Detect which cell encompasses the target text, then output its [x, y] center coordinate. 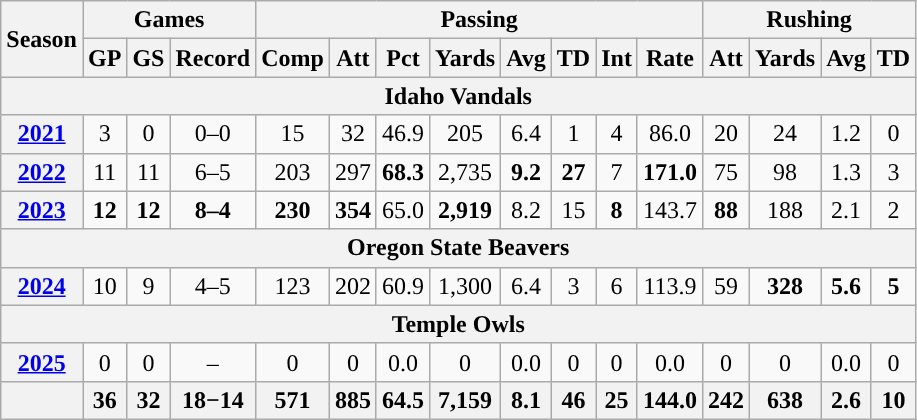
Games [168, 20]
Record [213, 58]
2,919 [466, 210]
143.7 [670, 210]
6–5 [213, 172]
60.9 [402, 286]
2 [893, 210]
1.2 [846, 134]
Rate [670, 58]
2,735 [466, 172]
8 [617, 210]
75 [726, 172]
20 [726, 134]
1,300 [466, 286]
230 [293, 210]
8.1 [526, 400]
Temple Owls [458, 324]
205 [466, 134]
2021 [42, 134]
8–4 [213, 210]
Season [42, 39]
9.2 [526, 172]
36 [104, 400]
7,159 [466, 400]
2024 [42, 286]
242 [726, 400]
5 [893, 286]
0–0 [213, 134]
2023 [42, 210]
4 [617, 134]
64.5 [402, 400]
4–5 [213, 286]
59 [726, 286]
18−14 [213, 400]
Int [617, 58]
571 [293, 400]
GP [104, 58]
88 [726, 210]
Rushing [808, 20]
Passing [480, 20]
Oregon State Beavers [458, 248]
202 [352, 286]
8.2 [526, 210]
885 [352, 400]
9 [148, 286]
144.0 [670, 400]
638 [786, 400]
113.9 [670, 286]
297 [352, 172]
6 [617, 286]
1 [573, 134]
354 [352, 210]
188 [786, 210]
203 [293, 172]
2.1 [846, 210]
2022 [42, 172]
68.3 [402, 172]
1.3 [846, 172]
46 [573, 400]
Comp [293, 58]
86.0 [670, 134]
7 [617, 172]
328 [786, 286]
98 [786, 172]
27 [573, 172]
171.0 [670, 172]
46.9 [402, 134]
24 [786, 134]
2.6 [846, 400]
65.0 [402, 210]
5.6 [846, 286]
GS [148, 58]
– [213, 362]
Pct [402, 58]
2025 [42, 362]
25 [617, 400]
Idaho Vandals [458, 96]
123 [293, 286]
